Return [x, y] of the center of cell containing provided text 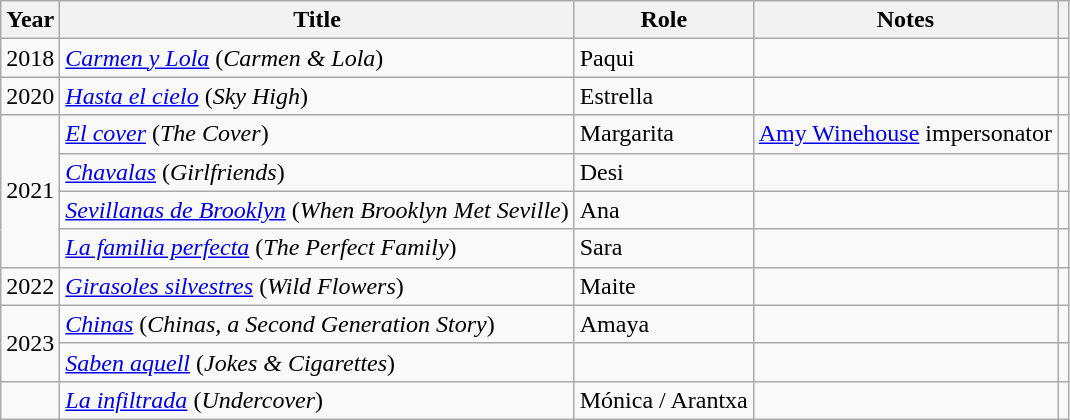
Ana [664, 210]
Sevillanas de Brooklyn (When Brooklyn Met Seville) [317, 210]
2022 [30, 286]
Mónica / Arantxa [664, 400]
Amy Winehouse impersonator [905, 134]
Title [317, 20]
Estrella [664, 96]
Carmen y Lola (Carmen & Lola) [317, 58]
Hasta el cielo (Sky High) [317, 96]
Notes [905, 20]
2021 [30, 191]
Margarita [664, 134]
2023 [30, 343]
La familia perfecta (The Perfect Family) [317, 248]
Chavalas (Girlfriends) [317, 172]
Saben aquell (Jokes & Cigarettes) [317, 362]
Chinas (Chinas, a Second Generation Story) [317, 324]
Year [30, 20]
Maite [664, 286]
Amaya [664, 324]
La infiltrada (Undercover) [317, 400]
2018 [30, 58]
Paqui [664, 58]
Girasoles silvestres (Wild Flowers) [317, 286]
2020 [30, 96]
El cover (The Cover) [317, 134]
Desi [664, 172]
Sara [664, 248]
Role [664, 20]
